Locate the cell with the specified text and output its (X, Y) center coordinate. 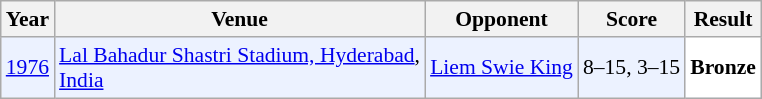
Score (632, 19)
Opponent (502, 19)
1976 (28, 68)
Lal Bahadur Shastri Stadium, Hyderabad, India (240, 68)
Venue (240, 19)
8–15, 3–15 (632, 68)
Result (723, 19)
Bronze (723, 68)
Year (28, 19)
Liem Swie King (502, 68)
